For the text-containing cell, return its midpoint in (x, y) coordinate format. 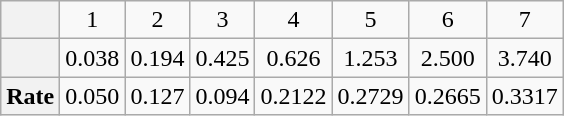
7 (524, 20)
1 (92, 20)
1.253 (370, 58)
0.2665 (448, 96)
0.050 (92, 96)
0.194 (158, 58)
0.2729 (370, 96)
2.500 (448, 58)
5 (370, 20)
3.740 (524, 58)
0.2122 (294, 96)
0.626 (294, 58)
3 (222, 20)
0.127 (158, 96)
2 (158, 20)
4 (294, 20)
0.3317 (524, 96)
Rate (30, 96)
6 (448, 20)
0.425 (222, 58)
0.038 (92, 58)
0.094 (222, 96)
